For the text-containing cell, return its midpoint in (X, Y) coordinate format. 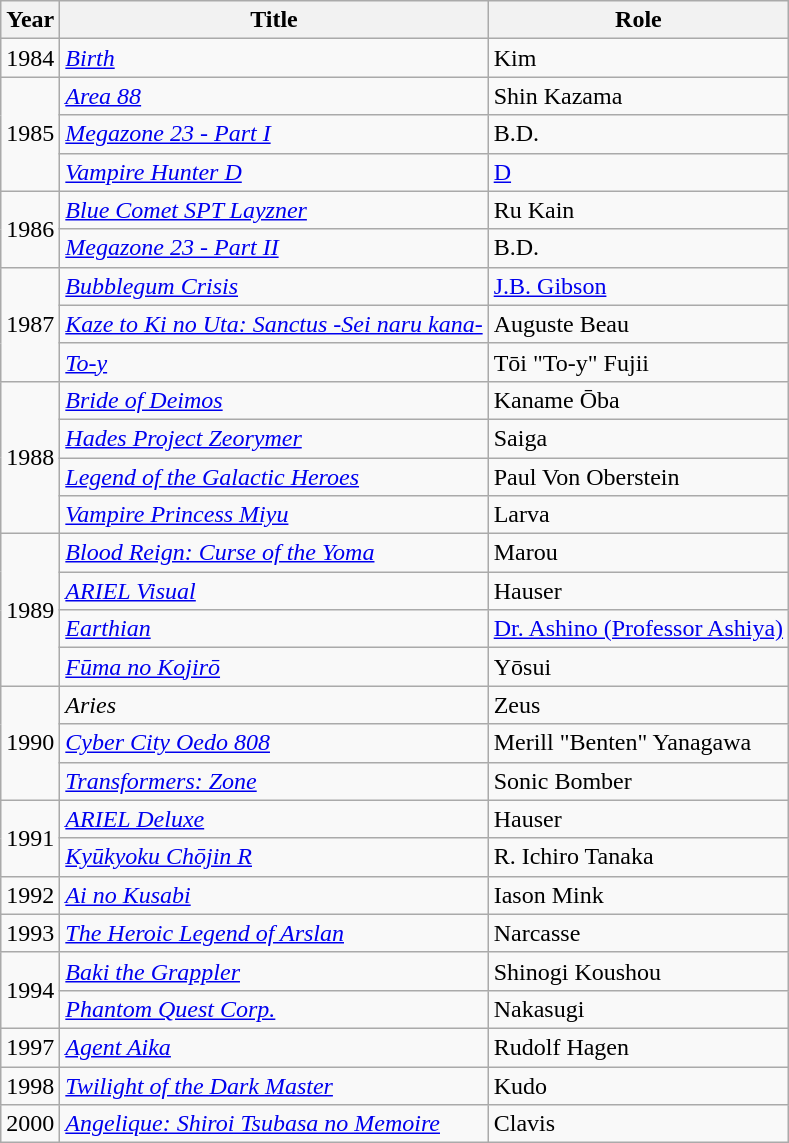
Cyber City Oedo 808 (274, 743)
Role (638, 20)
Hades Project Zeorymer (274, 438)
1993 (30, 933)
Tōi "To-y" Fujii (638, 362)
Blue Comet SPT Layzner (274, 210)
Kyūkyoku Chōjin R (274, 857)
Bubblegum Crisis (274, 286)
To-y (274, 362)
Twilight of the Dark Master (274, 1085)
Vampire Hunter D (274, 172)
Clavis (638, 1124)
Area 88 (274, 96)
ARIEL Deluxe (274, 819)
1991 (30, 838)
Merill "Benten" Yanagawa (638, 743)
Yōsui (638, 667)
Zeus (638, 705)
1998 (30, 1085)
Fūma no Kojirō (274, 667)
1994 (30, 990)
1997 (30, 1047)
J.B. Gibson (638, 286)
Megazone 23 - Part II (274, 248)
Vampire Princess Miyu (274, 515)
1984 (30, 58)
Iason Mink (638, 895)
Ai no Kusabi (274, 895)
Birth (274, 58)
Baki the Grappler (274, 971)
Year (30, 20)
Kudo (638, 1085)
1986 (30, 229)
The Heroic Legend of Arslan (274, 933)
1990 (30, 743)
Angelique: Shiroi Tsubasa no Memoire (274, 1124)
Dr. Ashino (Professor Ashiya) (638, 629)
R. Ichiro Tanaka (638, 857)
Earthian (274, 629)
1989 (30, 610)
Saiga (638, 438)
Ru Kain (638, 210)
Blood Reign: Curse of the Yoma (274, 553)
Bride of Deimos (274, 400)
1992 (30, 895)
1987 (30, 324)
Kim (638, 58)
Nakasugi (638, 1009)
Paul Von Oberstein (638, 477)
Shin Kazama (638, 96)
Auguste Beau (638, 324)
Kaname Ōba (638, 400)
Kaze to Ki no Uta: Sanctus -Sei naru kana- (274, 324)
Title (274, 20)
Rudolf Hagen (638, 1047)
Shinogi Koushou (638, 971)
Marou (638, 553)
1988 (30, 457)
Agent Aika (274, 1047)
Sonic Bomber (638, 781)
1985 (30, 134)
Narcasse (638, 933)
Phantom Quest Corp. (274, 1009)
ARIEL Visual (274, 591)
D (638, 172)
2000 (30, 1124)
Aries (274, 705)
Megazone 23 - Part I (274, 134)
Legend of the Galactic Heroes (274, 477)
Larva (638, 515)
Transformers: Zone (274, 781)
